Return [x, y] of the center of cell containing provided text 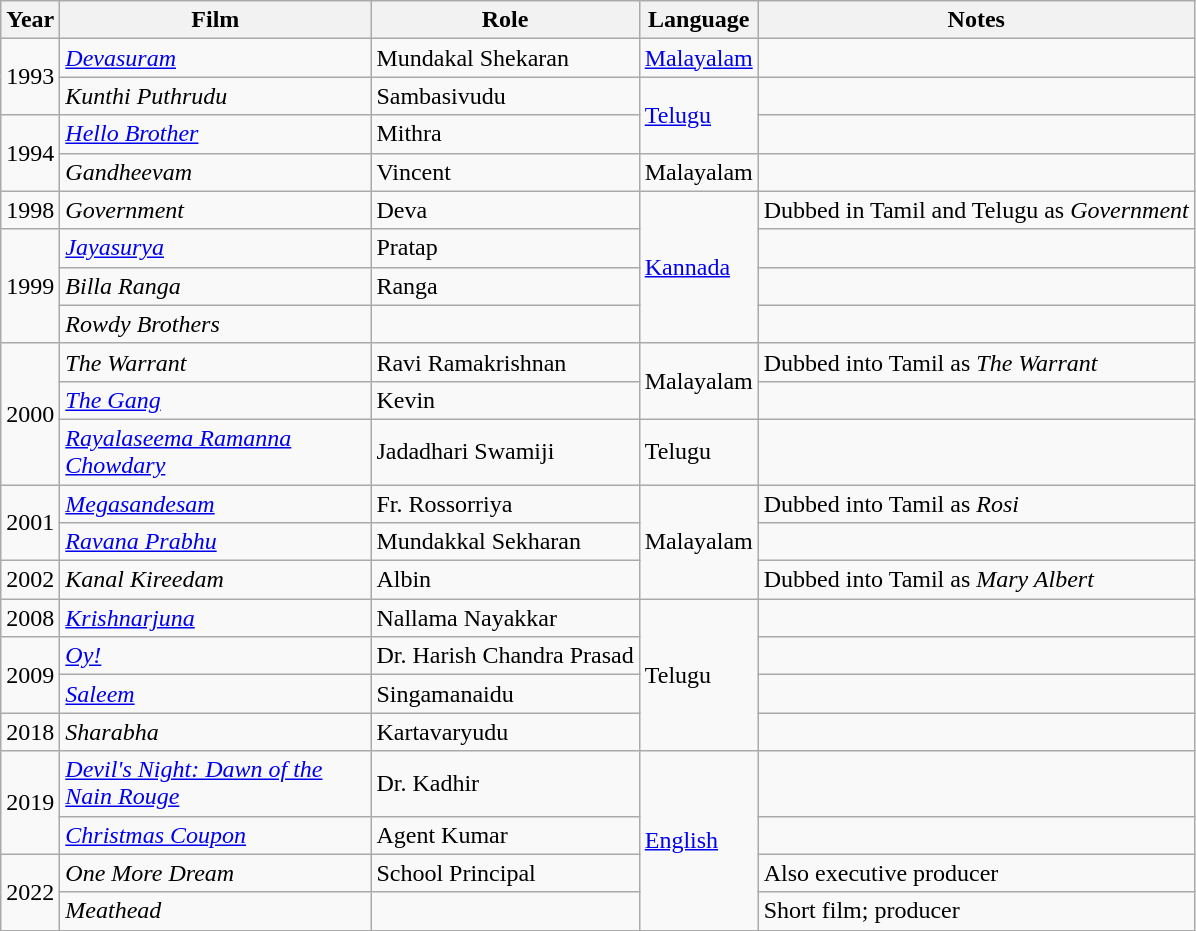
Deva [505, 210]
Kunthi Puthrudu [216, 96]
Kevin [505, 400]
Ravana Prabhu [216, 542]
Oy! [216, 656]
The Gang [216, 400]
Jadadhari Swamiji [505, 452]
Language [698, 20]
Gandheevam [216, 172]
Jayasurya [216, 248]
Megasandesam [216, 503]
Pratap [505, 248]
Mundakal Shekaran [505, 58]
Also executive producer [976, 873]
Dubbed into Tamil as The Warrant [976, 362]
Sharabha [216, 732]
Saleem [216, 694]
Fr. Rossorriya [505, 503]
Kannada [698, 267]
Ravi Ramakrishnan [505, 362]
1993 [30, 77]
One More Dream [216, 873]
Albin [505, 580]
Role [505, 20]
Film [216, 20]
1999 [30, 286]
2019 [30, 802]
Kanal Kireedam [216, 580]
2008 [30, 618]
Agent Kumar [505, 835]
Hello Brother [216, 134]
Mithra [505, 134]
1994 [30, 153]
Year [30, 20]
English [698, 840]
Devasuram [216, 58]
Kartavaryudu [505, 732]
2022 [30, 892]
Christmas Coupon [216, 835]
Dubbed in Tamil and Telugu as Government [976, 210]
Short film; producer [976, 911]
Devil's Night: Dawn of the Nain Rouge [216, 784]
Dubbed into Tamil as Rosi [976, 503]
Ranga [505, 286]
Singamanaidu [505, 694]
Dubbed into Tamil as Mary Albert [976, 580]
Dr. Harish Chandra Prasad [505, 656]
Mundakkal Sekharan [505, 542]
Rayalaseema Ramanna Chowdary [216, 452]
Nallama Nayakkar [505, 618]
School Principal [505, 873]
The Warrant [216, 362]
2001 [30, 522]
Government [216, 210]
Meathead [216, 911]
2000 [30, 414]
Rowdy Brothers [216, 324]
2009 [30, 675]
Vincent [505, 172]
2002 [30, 580]
Billa Ranga [216, 286]
2018 [30, 732]
1998 [30, 210]
Sambasivudu [505, 96]
Krishnarjuna [216, 618]
Dr. Kadhir [505, 784]
Notes [976, 20]
